Detect which cell encompasses the target text, then output its [x, y] center coordinate. 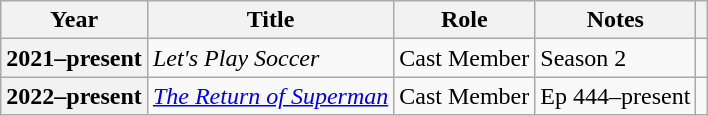
Title [270, 20]
Year [74, 20]
The Return of Superman [270, 96]
Notes [616, 20]
2021–present [74, 58]
2022–present [74, 96]
Let's Play Soccer [270, 58]
Season 2 [616, 58]
Role [464, 20]
Ep 444–present [616, 96]
